Pinpoint the cell where the given text exists, returning its [X, Y] midpoint coordinate. 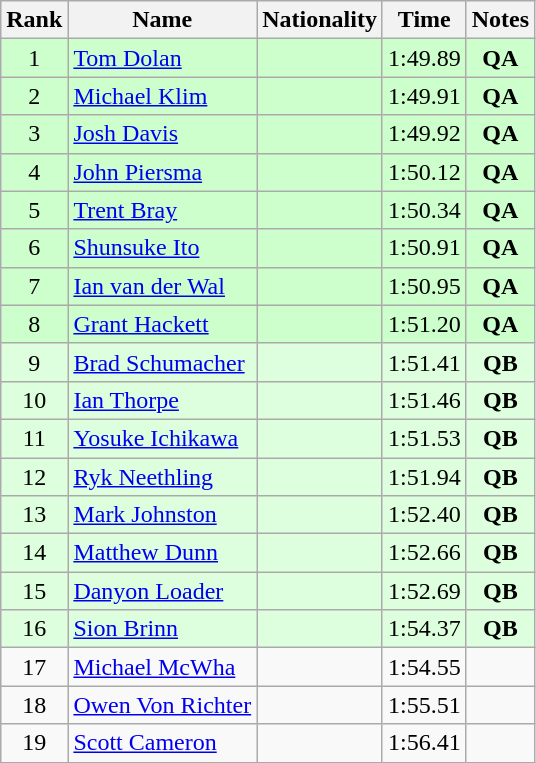
Name [162, 20]
Ryk Neethling [162, 477]
Mark Johnston [162, 515]
3 [34, 134]
Rank [34, 20]
9 [34, 362]
1:52.40 [424, 515]
18 [34, 705]
Matthew Dunn [162, 553]
1:50.91 [424, 248]
Yosuke Ichikawa [162, 438]
Danyon Loader [162, 591]
1:50.95 [424, 286]
Sion Brinn [162, 629]
1:54.55 [424, 667]
12 [34, 477]
1:52.69 [424, 591]
Tom Dolan [162, 58]
8 [34, 324]
John Piersma [162, 172]
Josh Davis [162, 134]
2 [34, 96]
Nationality [320, 20]
Ian Thorpe [162, 400]
Scott Cameron [162, 743]
5 [34, 210]
15 [34, 591]
1:49.92 [424, 134]
Grant Hackett [162, 324]
1:50.34 [424, 210]
Time [424, 20]
Shunsuke Ito [162, 248]
Owen Von Richter [162, 705]
4 [34, 172]
Trent Bray [162, 210]
6 [34, 248]
1:56.41 [424, 743]
Brad Schumacher [162, 362]
10 [34, 400]
1:52.66 [424, 553]
1:51.41 [424, 362]
1:51.20 [424, 324]
1:51.53 [424, 438]
19 [34, 743]
1:55.51 [424, 705]
14 [34, 553]
Michael McWha [162, 667]
17 [34, 667]
1:49.91 [424, 96]
1:49.89 [424, 58]
13 [34, 515]
1 [34, 58]
16 [34, 629]
1:51.94 [424, 477]
Ian van der Wal [162, 286]
1:54.37 [424, 629]
1:50.12 [424, 172]
7 [34, 286]
1:51.46 [424, 400]
Notes [500, 20]
Michael Klim [162, 96]
11 [34, 438]
